Return the [x, y] coordinate for the center point of the cell that contains the specified text.  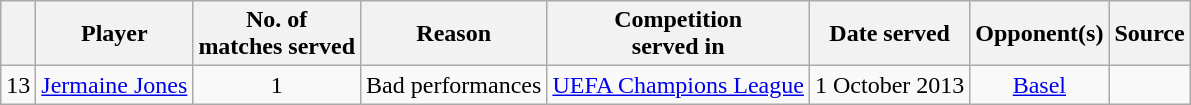
Player [114, 34]
Competition served in [678, 34]
13 [18, 85]
Reason [454, 34]
1 October 2013 [889, 85]
Date served [889, 34]
Basel [1040, 85]
No. of matches served [277, 34]
Bad performances [454, 85]
Jermaine Jones [114, 85]
UEFA Champions League [678, 85]
1 [277, 85]
Opponent(s) [1040, 34]
Source [1150, 34]
